For the text-containing cell, return its midpoint in (X, Y) coordinate format. 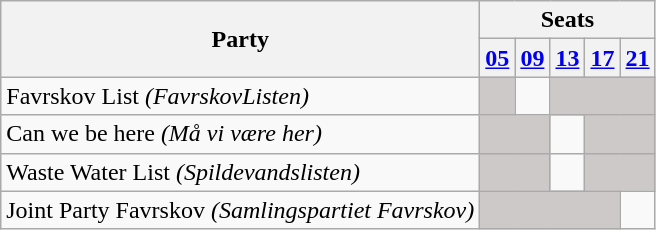
21 (638, 58)
Seats (568, 20)
Waste Water List (Spildevandslisten) (240, 172)
05 (498, 58)
Can we be here (Må vi være her) (240, 134)
Party (240, 39)
13 (568, 58)
17 (602, 58)
Favrskov List (FavrskovListen) (240, 96)
Joint Party Favrskov (Samlingspartiet Favrskov) (240, 210)
09 (532, 58)
